For the text-containing cell, return its midpoint in (x, y) coordinate format. 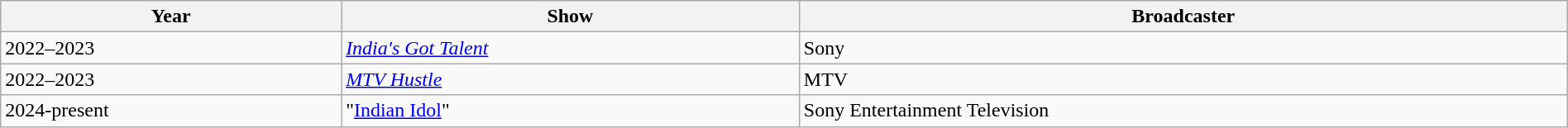
Year (171, 17)
Show (571, 17)
MTV Hustle (571, 79)
2024-present (171, 111)
Broadcaster (1183, 17)
Sony Entertainment Television (1183, 111)
"Indian Idol" (571, 111)
India's Got Talent (571, 48)
Sony (1183, 48)
MTV (1183, 79)
